Scan for the cell matching the given text and deliver its [X, Y] coordinate at center. 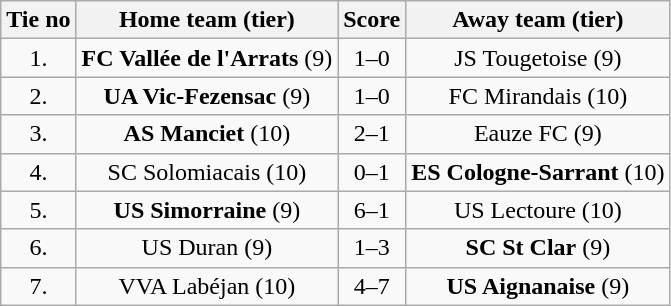
JS Tougetoise (9) [538, 58]
SC Solomiacais (10) [207, 172]
5. [38, 210]
4. [38, 172]
AS Manciet (10) [207, 134]
Eauze FC (9) [538, 134]
Tie no [38, 20]
US Aignanaise (9) [538, 286]
Home team (tier) [207, 20]
2. [38, 96]
UA Vic-Fezensac (9) [207, 96]
SC St Clar (9) [538, 248]
7. [38, 286]
FC Mirandais (10) [538, 96]
6. [38, 248]
US Duran (9) [207, 248]
6–1 [372, 210]
2–1 [372, 134]
1–3 [372, 248]
1. [38, 58]
3. [38, 134]
FC Vallée de l'Arrats (9) [207, 58]
US Lectoure (10) [538, 210]
Score [372, 20]
US Simorraine (9) [207, 210]
Away team (tier) [538, 20]
4–7 [372, 286]
ES Cologne-Sarrant (10) [538, 172]
0–1 [372, 172]
VVA Labéjan (10) [207, 286]
